For the text-containing cell, return its midpoint in [X, Y] coordinate format. 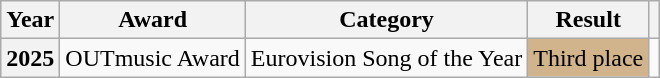
Category [386, 20]
Award [153, 20]
2025 [30, 58]
Result [588, 20]
Eurovision Song of the Year [386, 58]
OUTmusic Award [153, 58]
Third place [588, 58]
Year [30, 20]
